Detect which cell encompasses the target text, then output its (x, y) center coordinate. 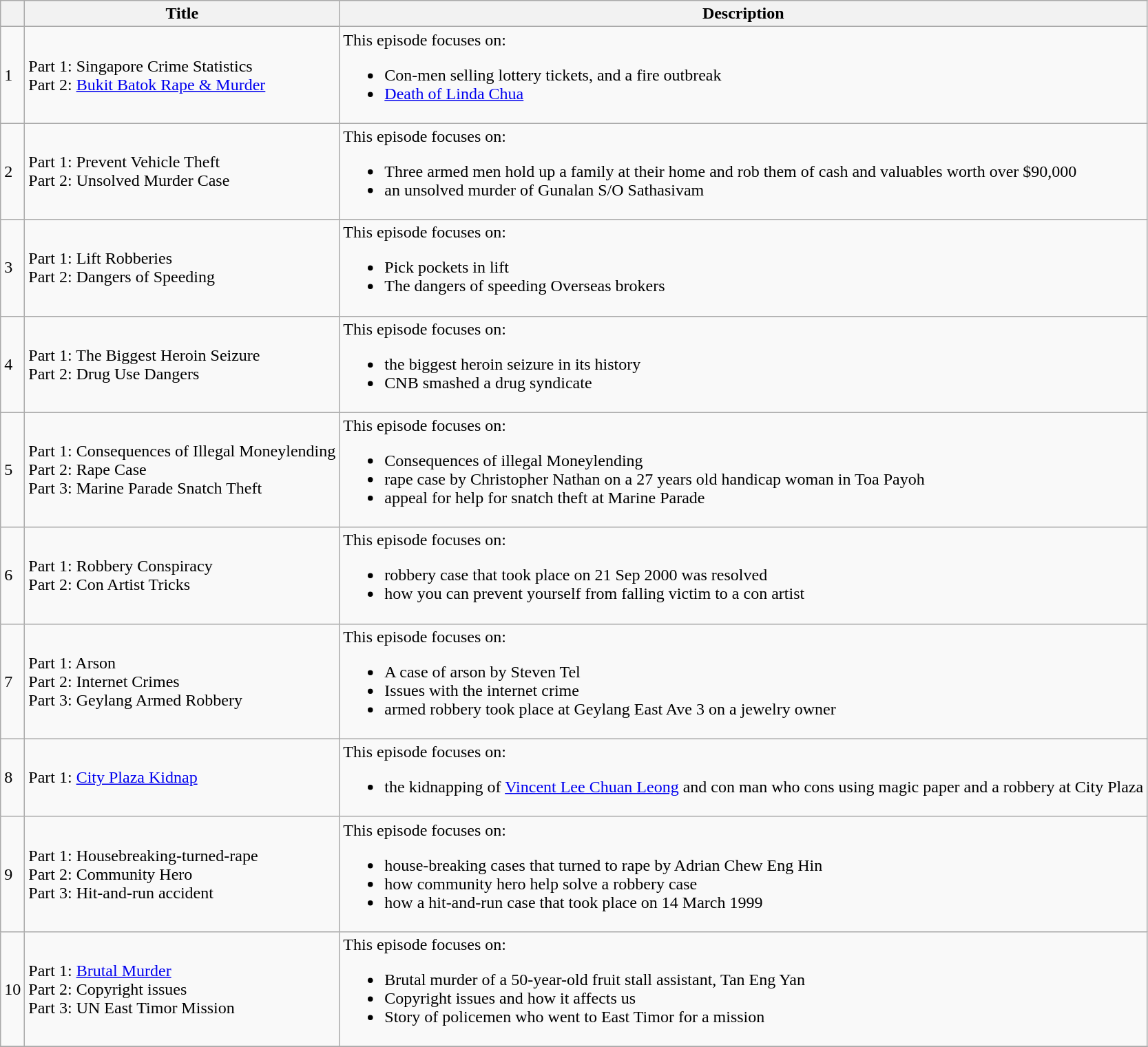
Title (182, 14)
1 (12, 75)
Description (744, 14)
8 (12, 778)
Part 1: The Biggest Heroin Seizure Part 2: Drug Use Dangers (182, 364)
Part 1: Lift Robberies Part 2: Dangers of Speeding (182, 268)
This episode focuses on:Con-men selling lottery tickets, and a fire outbreakDeath of Linda Chua (744, 75)
6 (12, 575)
Part 1: Brutal Murder Part 2: Copyright issues Part 3: UN East Timor Mission (182, 988)
2 (12, 171)
Part 1: Prevent Vehicle Theft Part 2: Unsolved Murder Case (182, 171)
10 (12, 988)
4 (12, 364)
Part 1: Arson Part 2: Internet Crimes Part 3: Geylang Armed Robbery (182, 681)
This episode focuses on:Pick pockets in liftThe dangers of speeding Overseas brokers (744, 268)
3 (12, 268)
This episode focuses on:the biggest heroin seizure in its historyCNB smashed a drug syndicate (744, 364)
7 (12, 681)
This episode focuses on:robbery case that took place on 21 Sep 2000 was resolvedhow you can prevent yourself from falling victim to a con artist (744, 575)
Part 1: Consequences of Illegal Moneylending Part 2: Rape Case Part 3: Marine Parade Snatch Theft (182, 469)
This episode focuses on:A case of arson by Steven TelIssues with the internet crimearmed robbery took place at Geylang East Ave 3 on a jewelry owner (744, 681)
5 (12, 469)
Part 1: Robbery Conspiracy Part 2: Con Artist Tricks (182, 575)
Part 1: Singapore Crime Statistics Part 2: Bukit Batok Rape & Murder (182, 75)
Part 1: Housebreaking-turned-rapePart 2: Community Hero Part 3: Hit-and-run accident (182, 874)
This episode focuses on:the kidnapping of Vincent Lee Chuan Leong and con man who cons using magic paper and a robbery at City Plaza (744, 778)
Part 1: City Plaza Kidnap (182, 778)
9 (12, 874)
